Detect which cell encompasses the target text, then output its (x, y) center coordinate. 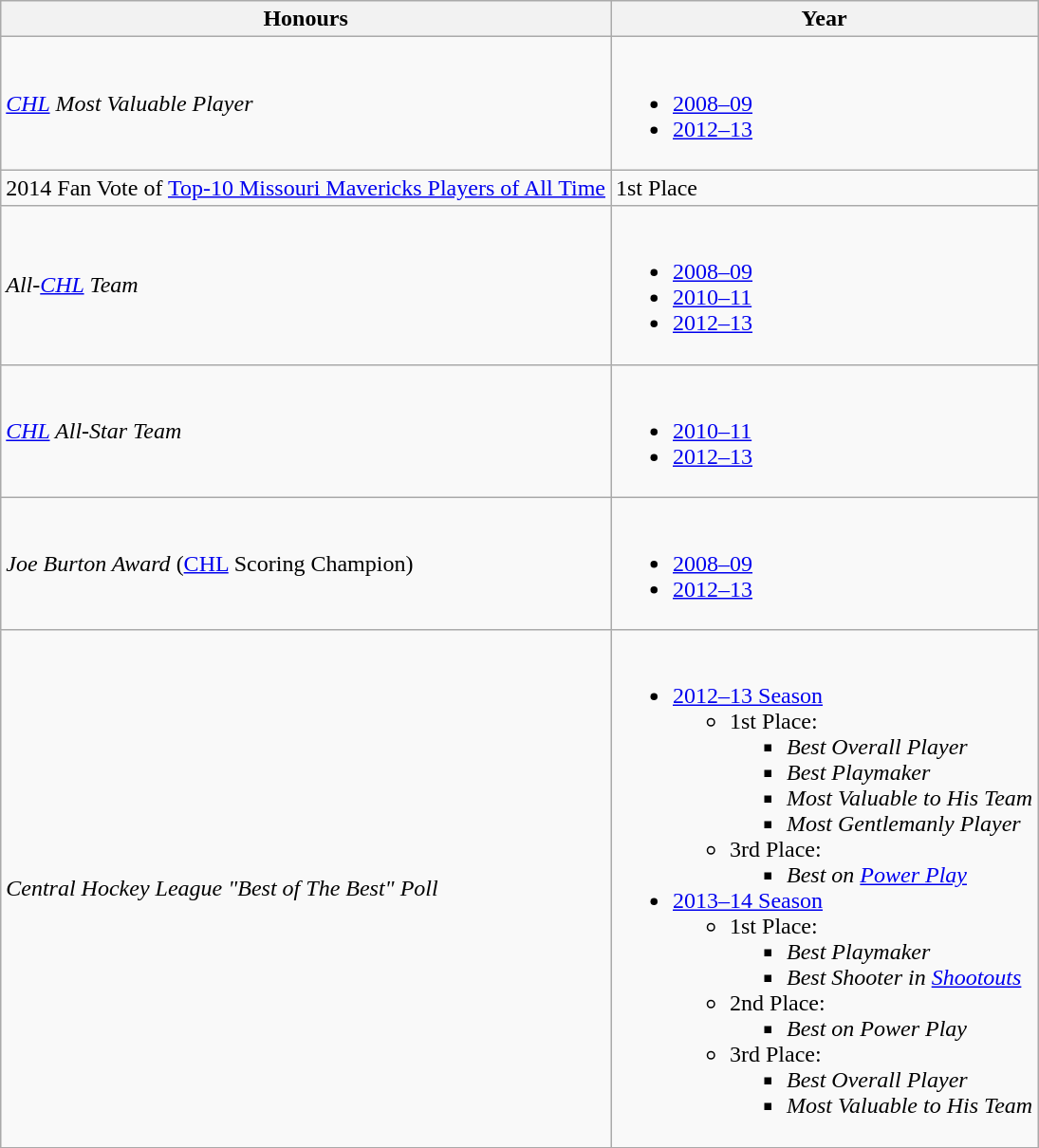
2014 Fan Vote of Top-10 Missouri Mavericks Players of All Time (306, 188)
2010–112012–13 (825, 431)
Joe Burton Award (CHL Scoring Champion) (306, 564)
CHL Most Valuable Player (306, 103)
All-CHL Team (306, 285)
CHL All-Star Team (306, 431)
Year (825, 19)
Honours (306, 19)
1st Place (825, 188)
2008–092010–112012–13 (825, 285)
Central Hockey League "Best of The Best" Poll (306, 888)
